Pinpoint the cell where the given text exists, returning its [X, Y] midpoint coordinate. 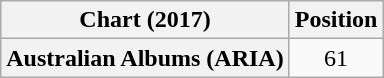
Chart (2017) [145, 20]
Position [336, 20]
Australian Albums (ARIA) [145, 58]
61 [336, 58]
